Output the (X, Y) coordinate of the center of the cell containing the given text.  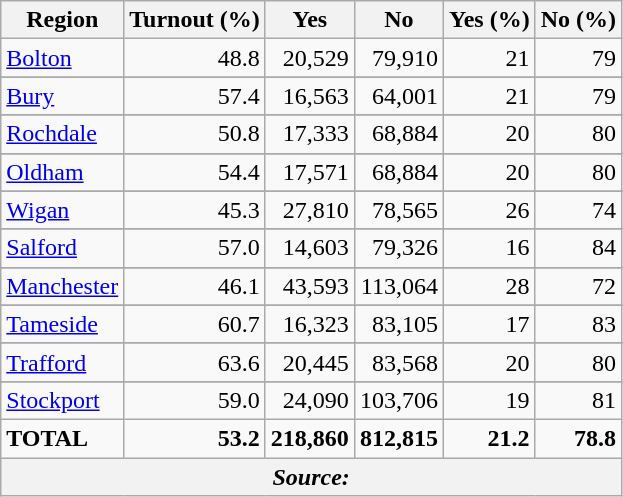
Turnout (%) (195, 20)
59.0 (195, 400)
57.0 (195, 248)
27,810 (310, 210)
No (%) (578, 20)
16,323 (310, 324)
19 (489, 400)
24,090 (310, 400)
Wigan (62, 210)
45.3 (195, 210)
103,706 (398, 400)
83,568 (398, 362)
53.2 (195, 438)
TOTAL (62, 438)
Source: (312, 477)
14,603 (310, 248)
78,565 (398, 210)
26 (489, 210)
60.7 (195, 324)
28 (489, 286)
63.6 (195, 362)
17,333 (310, 134)
Yes (%) (489, 20)
83 (578, 324)
218,860 (310, 438)
Yes (310, 20)
48.8 (195, 58)
Oldham (62, 172)
16 (489, 248)
20,529 (310, 58)
Manchester (62, 286)
No (398, 20)
Salford (62, 248)
812,815 (398, 438)
Bury (62, 96)
Region (62, 20)
79,326 (398, 248)
78.8 (578, 438)
Stockport (62, 400)
83,105 (398, 324)
81 (578, 400)
43,593 (310, 286)
64,001 (398, 96)
74 (578, 210)
72 (578, 286)
17,571 (310, 172)
Trafford (62, 362)
46.1 (195, 286)
20,445 (310, 362)
84 (578, 248)
Tameside (62, 324)
17 (489, 324)
Bolton (62, 58)
54.4 (195, 172)
113,064 (398, 286)
79,910 (398, 58)
16,563 (310, 96)
57.4 (195, 96)
Rochdale (62, 134)
50.8 (195, 134)
21.2 (489, 438)
